Return (X, Y) of the center of cell containing provided text 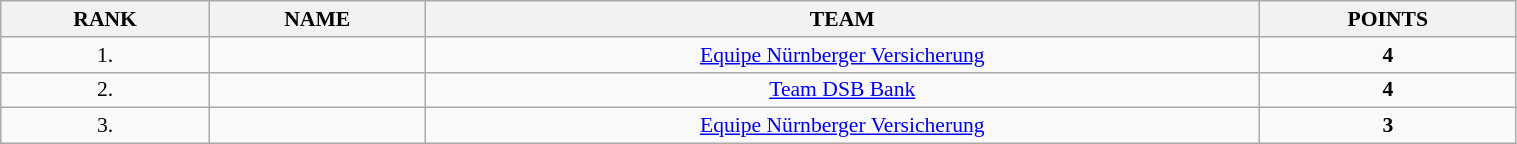
TEAM (842, 19)
2. (106, 90)
Team DSB Bank (842, 90)
3 (1388, 126)
1. (106, 55)
3. (106, 126)
POINTS (1388, 19)
NAME (316, 19)
RANK (106, 19)
